Search for the cell housing the specified text and yield its [X, Y] center coordinate. 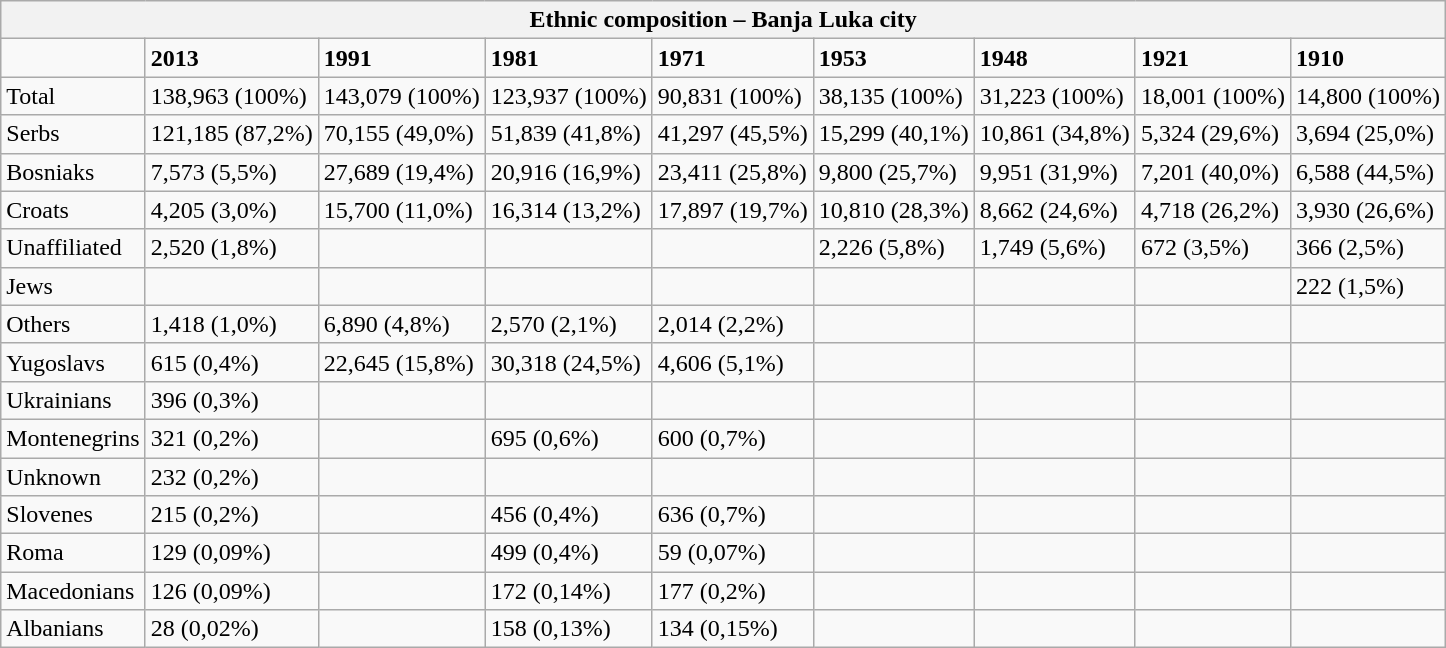
695 (0,6%) [568, 438]
129 (0,09%) [232, 553]
17,897 (19,7%) [732, 210]
16,314 (13,2%) [568, 210]
2,570 (2,1%) [568, 324]
615 (0,4%) [232, 362]
1991 [402, 58]
Macedonians [73, 591]
321 (0,2%) [232, 438]
Serbs [73, 134]
Unaffiliated [73, 248]
6,890 (4,8%) [402, 324]
2,014 (2,2%) [732, 324]
Roma [73, 553]
1971 [732, 58]
499 (0,4%) [568, 553]
1,418 (1,0%) [232, 324]
38,135 (100%) [894, 96]
134 (0,15%) [732, 629]
456 (0,4%) [568, 515]
8,662 (24,6%) [1054, 210]
1948 [1054, 58]
9,951 (31,9%) [1054, 172]
18,001 (100%) [1212, 96]
31,223 (100%) [1054, 96]
Bosniaks [73, 172]
22,645 (15,8%) [402, 362]
15,700 (11,0%) [402, 210]
366 (2,5%) [1368, 248]
20,916 (16,9%) [568, 172]
Ukrainians [73, 400]
Croats [73, 210]
177 (0,2%) [732, 591]
2,226 (5,8%) [894, 248]
126 (0,09%) [232, 591]
Total [73, 96]
2013 [232, 58]
Jews [73, 286]
4,606 (5,1%) [732, 362]
172 (0,14%) [568, 591]
9,800 (25,7%) [894, 172]
Yugoslavs [73, 362]
28 (0,02%) [232, 629]
27,689 (19,4%) [402, 172]
232 (0,2%) [232, 477]
215 (0,2%) [232, 515]
2,520 (1,8%) [232, 248]
Others [73, 324]
396 (0,3%) [232, 400]
1921 [1212, 58]
5,324 (29,6%) [1212, 134]
14,800 (100%) [1368, 96]
23,411 (25,8%) [732, 172]
672 (3,5%) [1212, 248]
15,299 (40,1%) [894, 134]
1910 [1368, 58]
Albanians [73, 629]
6,588 (44,5%) [1368, 172]
7,573 (5,5%) [232, 172]
4,205 (3,0%) [232, 210]
10,861 (34,8%) [1054, 134]
143,079 (100%) [402, 96]
123,937 (100%) [568, 96]
138,963 (100%) [232, 96]
1,749 (5,6%) [1054, 248]
Slovenes [73, 515]
10,810 (28,3%) [894, 210]
158 (0,13%) [568, 629]
41,297 (45,5%) [732, 134]
90,831 (100%) [732, 96]
Montenegrins [73, 438]
4,718 (26,2%) [1212, 210]
1953 [894, 58]
600 (0,7%) [732, 438]
Unknown [73, 477]
121,185 (87,2%) [232, 134]
59 (0,07%) [732, 553]
3,694 (25,0%) [1368, 134]
70,155 (49,0%) [402, 134]
636 (0,7%) [732, 515]
30,318 (24,5%) [568, 362]
Ethnic composition – Banja Luka city [724, 20]
7,201 (40,0%) [1212, 172]
51,839 (41,8%) [568, 134]
222 (1,5%) [1368, 286]
1981 [568, 58]
3,930 (26,6%) [1368, 210]
